Capture the cell that displays the provided text and extract its (X, Y) central coordinate. 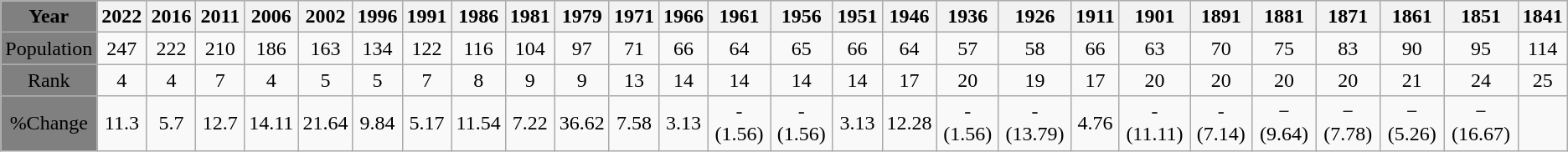
1851 (1481, 17)
1901 (1154, 17)
− (16.67) (1481, 124)
− (7.78) (1348, 124)
57 (967, 48)
7.58 (633, 124)
90 (1412, 48)
5.17 (427, 124)
12.7 (220, 124)
116 (478, 48)
25 (1543, 80)
2022 (122, 17)
11.54 (478, 124)
1926 (1034, 17)
2006 (271, 17)
12.28 (910, 124)
1841 (1543, 17)
24 (1481, 80)
104 (529, 48)
1966 (683, 17)
63 (1154, 48)
1871 (1348, 17)
1956 (802, 17)
71 (633, 48)
Rank (49, 80)
− (5.26) (1412, 124)
75 (1284, 48)
1971 (633, 17)
186 (271, 48)
97 (581, 48)
58 (1034, 48)
70 (1221, 48)
21 (1412, 80)
1979 (581, 17)
19 (1034, 80)
14.11 (271, 124)
163 (325, 48)
1911 (1096, 17)
7.22 (529, 124)
Population (49, 48)
1891 (1221, 17)
114 (1543, 48)
247 (122, 48)
5.7 (171, 124)
1961 (739, 17)
134 (377, 48)
122 (427, 48)
1996 (377, 17)
1946 (910, 17)
4.76 (1096, 124)
2002 (325, 17)
- (11.11) (1154, 124)
%Change (49, 124)
1951 (858, 17)
1861 (1412, 17)
13 (633, 80)
- (13.79) (1034, 124)
222 (171, 48)
21.64 (325, 124)
2016 (171, 17)
1981 (529, 17)
Year (49, 17)
9.84 (377, 124)
1881 (1284, 17)
- (7.14) (1221, 124)
1986 (478, 17)
8 (478, 80)
95 (1481, 48)
210 (220, 48)
65 (802, 48)
36.62 (581, 124)
1936 (967, 17)
1991 (427, 17)
2011 (220, 17)
− (9.64) (1284, 124)
11.3 (122, 124)
83 (1348, 48)
